Identify which cell holds the provided text, then report its [X, Y] central coordinate. 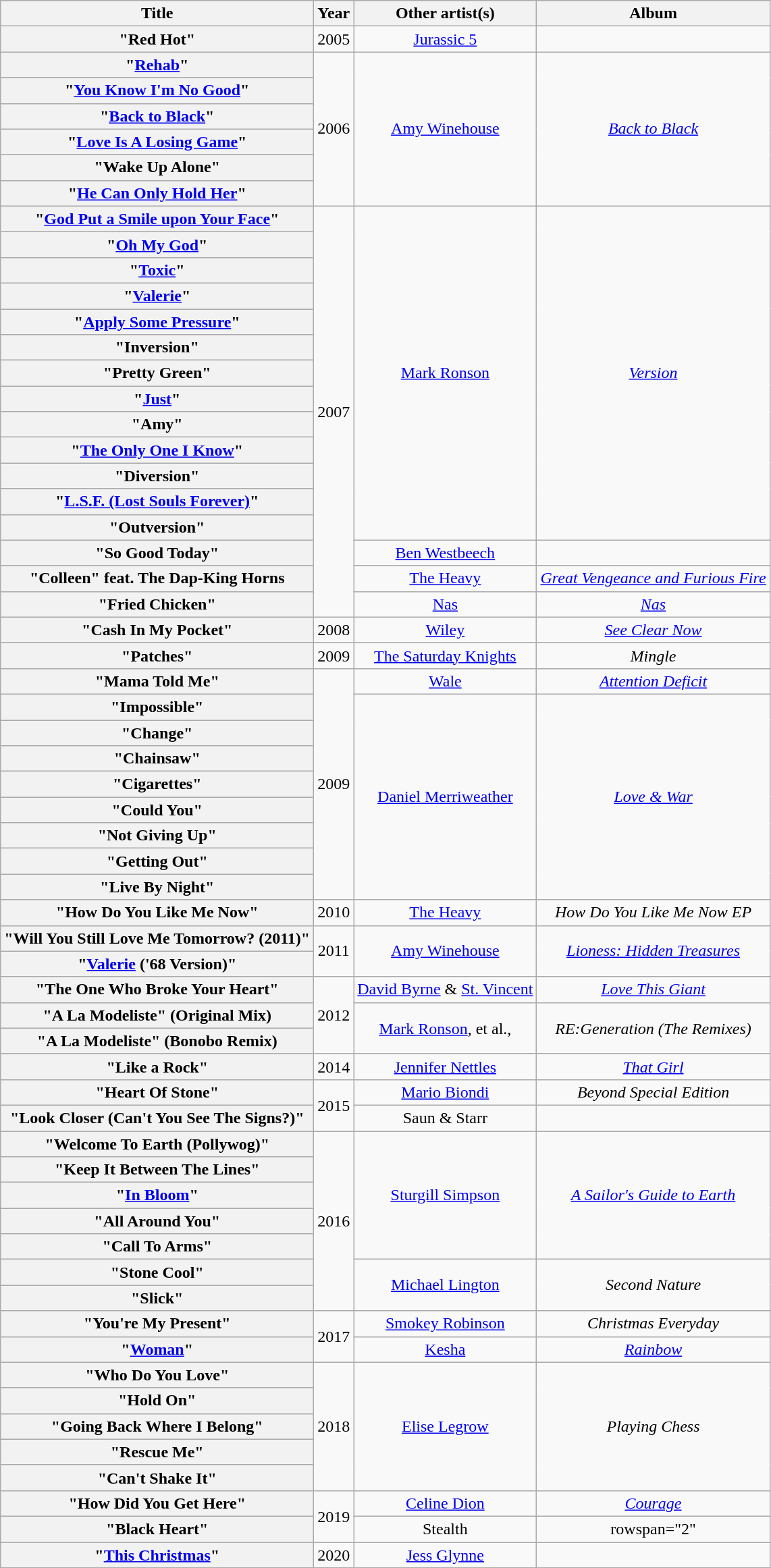
Stealth [446, 1529]
"A La Modeliste" (Bonobo Remix) [157, 1041]
Jess Glynne [446, 1555]
rowspan="2" [654, 1529]
2020 [334, 1555]
2014 [334, 1066]
Love & War [654, 796]
"A La Modeliste" (Original Mix) [157, 1015]
"Fried Chicken" [157, 604]
Love This Giant [654, 990]
Version [654, 373]
Mark Ronson [446, 373]
Title [157, 13]
"Mama Told Me" [157, 681]
"Heart Of Stone" [157, 1092]
"Woman" [157, 1349]
"Cigarettes" [157, 784]
"Look Closer (Can't You See The Signs?)" [157, 1118]
2017 [334, 1336]
"Patches" [157, 655]
Mario Biondi [446, 1092]
Jennifer Nettles [446, 1066]
"Rehab" [157, 65]
Rainbow [654, 1349]
"Valerie" [157, 296]
Beyond Special Edition [654, 1092]
Wale [446, 681]
"Slick" [157, 1298]
Other artist(s) [446, 13]
"Diversion" [157, 476]
"Rescue Me" [157, 1452]
2007 [334, 412]
"Call To Arms" [157, 1247]
"Chainsaw" [157, 759]
Year [334, 13]
"In Bloom" [157, 1195]
"Black Heart" [157, 1529]
"Wake Up Alone" [157, 167]
2010 [334, 913]
"You Know I'm No Good" [157, 90]
2005 [334, 39]
"Hold On" [157, 1401]
2015 [334, 1105]
"Impossible" [157, 707]
"Welcome To Earth (Pollywog)" [157, 1144]
"Going Back Where I Belong" [157, 1426]
Jurassic 5 [446, 39]
"The One Who Broke Your Heart" [157, 990]
"You're My Present" [157, 1324]
RE:Generation (The Remixes) [654, 1028]
"This Christmas" [157, 1555]
"Back to Black" [157, 116]
"Oh My God" [157, 244]
"Valerie ('68 Version)" [157, 964]
"Love Is A Losing Game" [157, 142]
Michael Lington [446, 1285]
"Toxic" [157, 270]
"L.S.F. (Lost Souls Forever)" [157, 502]
The Saturday Knights [446, 655]
2011 [334, 951]
That Girl [654, 1066]
Album [654, 13]
2008 [334, 630]
See Clear Now [654, 630]
"Like a Rock" [157, 1066]
"Cash In My Pocket" [157, 630]
"Will You Still Love Me Tomorrow? (2011)" [157, 938]
"Pretty Green" [157, 373]
Christmas Everyday [654, 1324]
How Do You Like Me Now EP [654, 913]
Mingle [654, 655]
"God Put a Smile upon Your Face" [157, 219]
Ben Westbeech [446, 553]
"All Around You" [157, 1221]
Great Vengeance and Furious Fire [654, 578]
2018 [334, 1426]
2019 [334, 1516]
"Live By Night" [157, 887]
"Apply Some Pressure" [157, 322]
Lioness: Hidden Treasures [654, 951]
Saun & Starr [446, 1118]
2006 [334, 129]
Courage [654, 1503]
"How Do You Like Me Now" [157, 913]
"Could You" [157, 810]
Daniel Merriweather [446, 796]
2016 [334, 1221]
"Keep It Between The Lines" [157, 1170]
"Change" [157, 732]
Attention Deficit [654, 681]
2012 [334, 1015]
"Not Giving Up" [157, 836]
"Can't Shake It" [157, 1478]
Elise Legrow [446, 1426]
Wiley [446, 630]
Mark Ronson, et al., [446, 1028]
David Byrne & St. Vincent [446, 990]
"So Good Today" [157, 553]
"Amy" [157, 425]
A Sailor's Guide to Earth [654, 1195]
Playing Chess [654, 1426]
Kesha [446, 1349]
"Red Hot" [157, 39]
"Stone Cool" [157, 1272]
"Getting Out" [157, 861]
Celine Dion [446, 1503]
Smokey Robinson [446, 1324]
Sturgill Simpson [446, 1195]
"Just" [157, 399]
Back to Black [654, 129]
"How Did You Get Here" [157, 1503]
"Colleen" feat. The Dap-King Horns [157, 578]
"The Only One I Know" [157, 450]
Second Nature [654, 1285]
"Who Do You Love" [157, 1375]
"Outversion" [157, 527]
"He Can Only Hold Her" [157, 193]
"Inversion" [157, 348]
